Output the (x, y) coordinate of the center of the cell containing the given text.  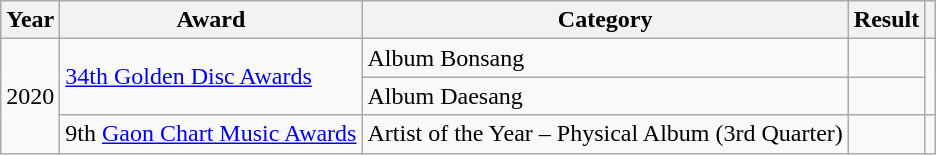
Category (605, 20)
34th Golden Disc Awards (211, 77)
Artist of the Year – Physical Album (3rd Quarter) (605, 134)
Award (211, 20)
Album Daesang (605, 96)
Album Bonsang (605, 58)
Year (30, 20)
9th Gaon Chart Music Awards (211, 134)
Result (886, 20)
2020 (30, 96)
